Return the (x, y) coordinate for the center point of the cell that contains the specified text.  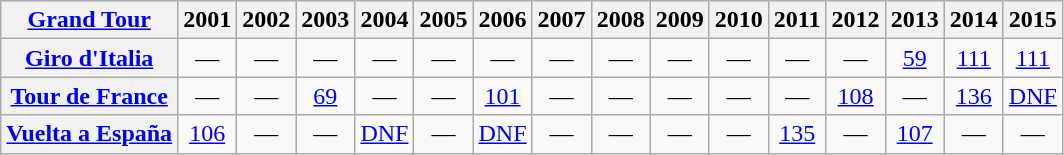
101 (502, 96)
2015 (1032, 20)
136 (974, 96)
2009 (680, 20)
2008 (620, 20)
2012 (856, 20)
2006 (502, 20)
135 (797, 134)
69 (326, 96)
2013 (914, 20)
Tour de France (90, 96)
Grand Tour (90, 20)
2007 (562, 20)
2004 (384, 20)
2011 (797, 20)
106 (208, 134)
107 (914, 134)
108 (856, 96)
2014 (974, 20)
Giro d'Italia (90, 58)
2001 (208, 20)
2002 (266, 20)
59 (914, 58)
Vuelta a España (90, 134)
2003 (326, 20)
2010 (738, 20)
2005 (444, 20)
